Identify which cell holds the provided text, then report its [x, y] central coordinate. 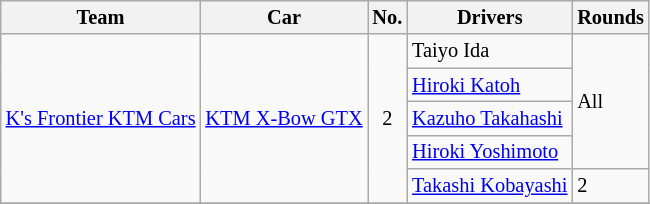
No. [388, 17]
Hiroki Katoh [490, 85]
Team [101, 17]
Kazuho Takahashi [490, 118]
Taiyo Ida [490, 51]
Takashi Kobayashi [490, 186]
Car [284, 17]
K's Frontier KTM Cars [101, 118]
Hiroki Yoshimoto [490, 152]
All [610, 102]
Rounds [610, 17]
KTM X-Bow GTX [284, 118]
Drivers [490, 17]
